Scan for the cell matching the given text and deliver its [x, y] coordinate at center. 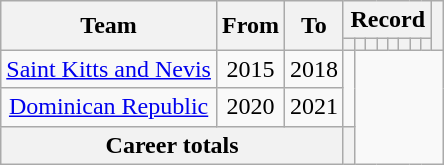
Dominican Republic [109, 107]
Team [109, 26]
To [314, 26]
Career totals [172, 145]
From [250, 26]
Record [387, 20]
2021 [314, 107]
2015 [250, 69]
Saint Kitts and Nevis [109, 69]
2018 [314, 69]
2020 [250, 107]
